Find where the given text appears and provide that cell's center as (x, y) coordinate. 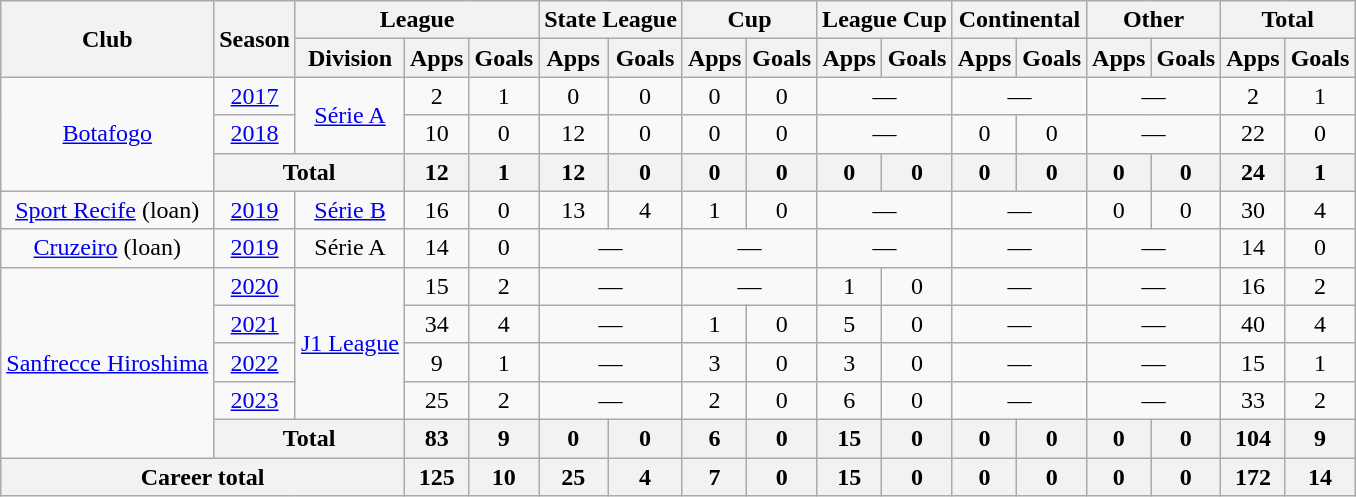
Cruzeiro (loan) (108, 248)
League (416, 20)
Sanfrecce Hiroshima (108, 362)
24 (1253, 172)
7 (714, 477)
Série B (350, 210)
34 (437, 324)
30 (1253, 210)
2020 (255, 286)
Club (108, 39)
33 (1253, 400)
Continental (1019, 20)
Division (350, 58)
State League (611, 20)
League Cup (885, 20)
5 (850, 324)
125 (437, 477)
104 (1253, 438)
13 (574, 210)
2022 (255, 362)
22 (1253, 134)
J1 League (350, 343)
2023 (255, 400)
2017 (255, 96)
Season (255, 39)
83 (437, 438)
Other (1154, 20)
40 (1253, 324)
2018 (255, 134)
Botafogo (108, 134)
2021 (255, 324)
172 (1253, 477)
Career total (203, 477)
Sport Recife (loan) (108, 210)
Cup (749, 20)
